Output the (X, Y) coordinate of the center of the cell containing the given text.  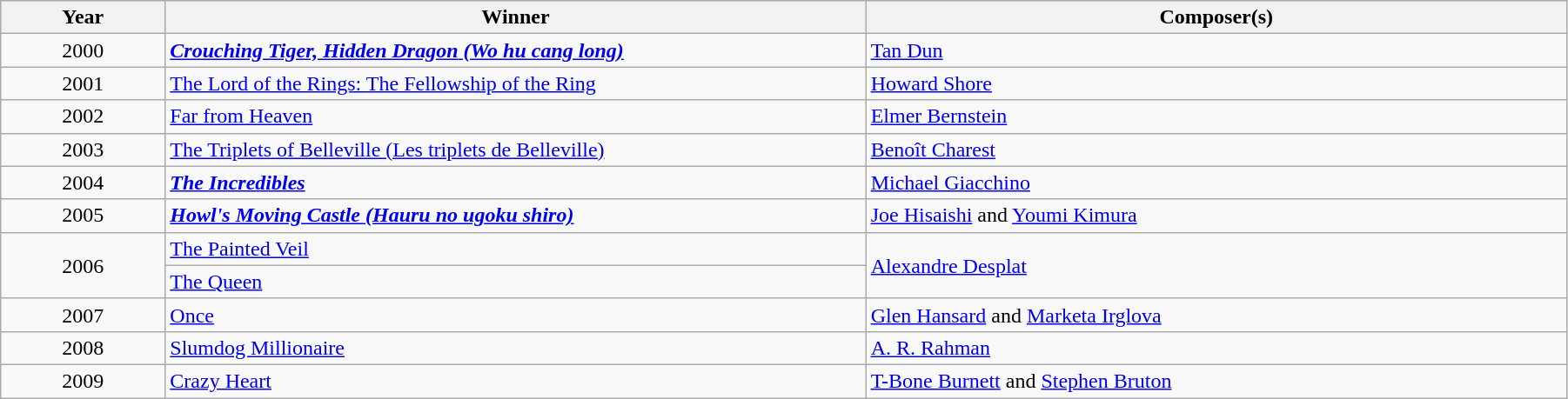
Joe Hisaishi and Youmi Kimura (1216, 216)
Elmer Bernstein (1216, 116)
Michael Giacchino (1216, 183)
Once (515, 315)
The Triplets of Belleville (Les triplets de Belleville) (515, 150)
The Lord of the Rings: The Fellowship of the Ring (515, 83)
The Incredibles (515, 183)
2001 (84, 83)
Far from Heaven (515, 116)
Benoît Charest (1216, 150)
Crazy Heart (515, 381)
2007 (84, 315)
T-Bone Burnett and Stephen Bruton (1216, 381)
Tan Dun (1216, 50)
2008 (84, 348)
2005 (84, 216)
The Painted Veil (515, 249)
Crouching Tiger, Hidden Dragon (Wo hu cang long) (515, 50)
2003 (84, 150)
Alexandre Desplat (1216, 265)
2002 (84, 116)
Glen Hansard and Marketa Irglova (1216, 315)
2004 (84, 183)
Composer(s) (1216, 17)
2006 (84, 265)
Year (84, 17)
Howl's Moving Castle (Hauru no ugoku shiro) (515, 216)
The Queen (515, 282)
Howard Shore (1216, 83)
Winner (515, 17)
A. R. Rahman (1216, 348)
2009 (84, 381)
Slumdog Millionaire (515, 348)
2000 (84, 50)
